Pinpoint the cell where the given text exists, returning its [x, y] midpoint coordinate. 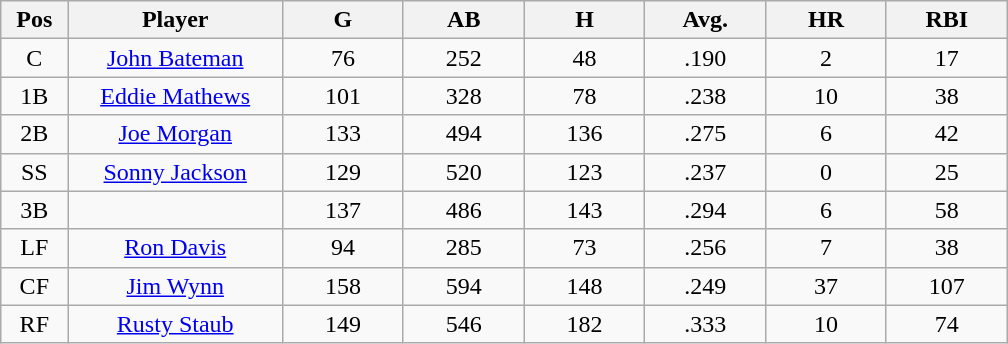
Joe Morgan [176, 134]
520 [464, 172]
136 [584, 134]
42 [946, 134]
107 [946, 286]
Avg. [706, 20]
17 [946, 58]
.249 [706, 286]
133 [344, 134]
76 [344, 58]
129 [344, 172]
494 [464, 134]
CF [34, 286]
.237 [706, 172]
RF [34, 324]
Jim Wynn [176, 286]
546 [464, 324]
0 [826, 172]
123 [584, 172]
7 [826, 248]
148 [584, 286]
252 [464, 58]
.238 [706, 96]
328 [464, 96]
285 [464, 248]
.190 [706, 58]
.333 [706, 324]
2B [34, 134]
58 [946, 210]
143 [584, 210]
73 [584, 248]
Sonny Jackson [176, 172]
149 [344, 324]
AB [464, 20]
182 [584, 324]
Eddie Mathews [176, 96]
25 [946, 172]
.275 [706, 134]
37 [826, 286]
C [34, 58]
John Bateman [176, 58]
.256 [706, 248]
94 [344, 248]
Pos [34, 20]
486 [464, 210]
LF [34, 248]
.294 [706, 210]
137 [344, 210]
Ron Davis [176, 248]
101 [344, 96]
G [344, 20]
48 [584, 58]
H [584, 20]
3B [34, 210]
158 [344, 286]
78 [584, 96]
1B [34, 96]
SS [34, 172]
594 [464, 286]
HR [826, 20]
2 [826, 58]
74 [946, 324]
Player [176, 20]
RBI [946, 20]
Rusty Staub [176, 324]
